Scan for the cell matching the given text and deliver its (X, Y) coordinate at center. 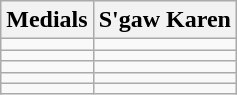
S'gaw Karen (164, 20)
Medials (47, 20)
